From the cell containing the given text, extract its center point as [x, y] coordinate. 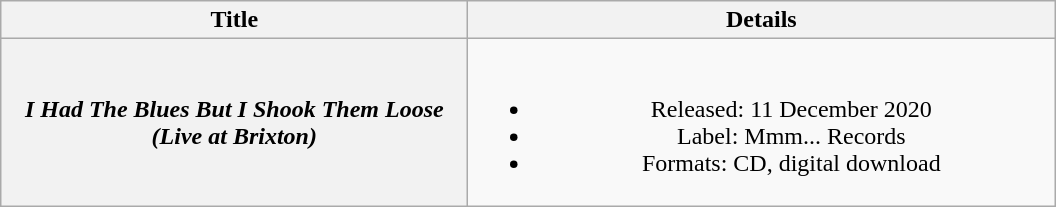
Details [762, 20]
Released: 11 December 2020Label: Mmm... RecordsFormats: CD, digital download [762, 122]
Title [234, 20]
I Had The Blues But I Shook Them Loose (Live at Brixton) [234, 122]
